Extract the (x, y) coordinate from the center of the cell holding the provided text.  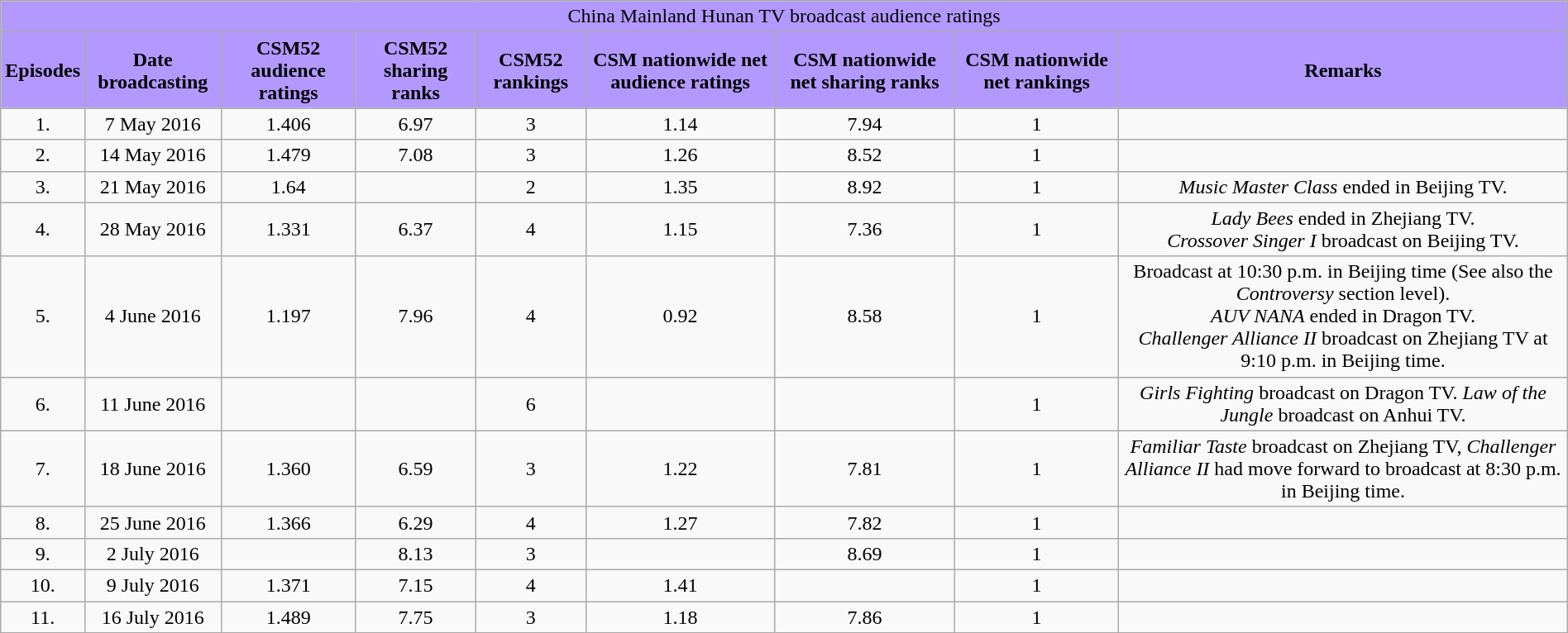
Girls Fighting broadcast on Dragon TV. Law of the Jungle broadcast on Anhui TV. (1343, 403)
3. (43, 187)
4. (43, 230)
CSM52 rankings (531, 70)
7.75 (415, 617)
7 May 2016 (154, 124)
6.29 (415, 522)
0.92 (681, 316)
25 June 2016 (154, 522)
7.96 (415, 316)
Remarks (1343, 70)
16 July 2016 (154, 617)
8. (43, 522)
6 (531, 403)
8.52 (865, 155)
28 May 2016 (154, 230)
Music Master Class ended in Beijing TV. (1343, 187)
CSM nationwide net sharing ranks (865, 70)
7.15 (415, 585)
1.360 (288, 469)
Date broadcasting (154, 70)
9. (43, 554)
1.26 (681, 155)
1.64 (288, 187)
1.41 (681, 585)
CSM52 audience ratings (288, 70)
1.27 (681, 522)
1.14 (681, 124)
1.18 (681, 617)
7.36 (865, 230)
8.13 (415, 554)
6.37 (415, 230)
1.22 (681, 469)
11 June 2016 (154, 403)
14 May 2016 (154, 155)
1.371 (288, 585)
Episodes (43, 70)
6.97 (415, 124)
8.92 (865, 187)
1.331 (288, 230)
1.197 (288, 316)
8.69 (865, 554)
1. (43, 124)
10. (43, 585)
2 July 2016 (154, 554)
4 June 2016 (154, 316)
CSM52 sharing ranks (415, 70)
11. (43, 617)
6. (43, 403)
5. (43, 316)
6.59 (415, 469)
21 May 2016 (154, 187)
2 (531, 187)
1.15 (681, 230)
CSM nationwide net rankings (1036, 70)
China Mainland Hunan TV broadcast audience ratings (784, 17)
1.479 (288, 155)
7.81 (865, 469)
8.58 (865, 316)
1.366 (288, 522)
7.82 (865, 522)
7.08 (415, 155)
7. (43, 469)
9 July 2016 (154, 585)
1.406 (288, 124)
CSM nationwide net audience ratings (681, 70)
7.86 (865, 617)
1.489 (288, 617)
2. (43, 155)
1.35 (681, 187)
Lady Bees ended in Zhejiang TV. Crossover Singer I broadcast on Beijing TV. (1343, 230)
Familiar Taste broadcast on Zhejiang TV, Challenger Alliance II had move forward to broadcast at 8:30 p.m. in Beijing time. (1343, 469)
7.94 (865, 124)
18 June 2016 (154, 469)
